From the cell containing the given text, extract its center point as (x, y) coordinate. 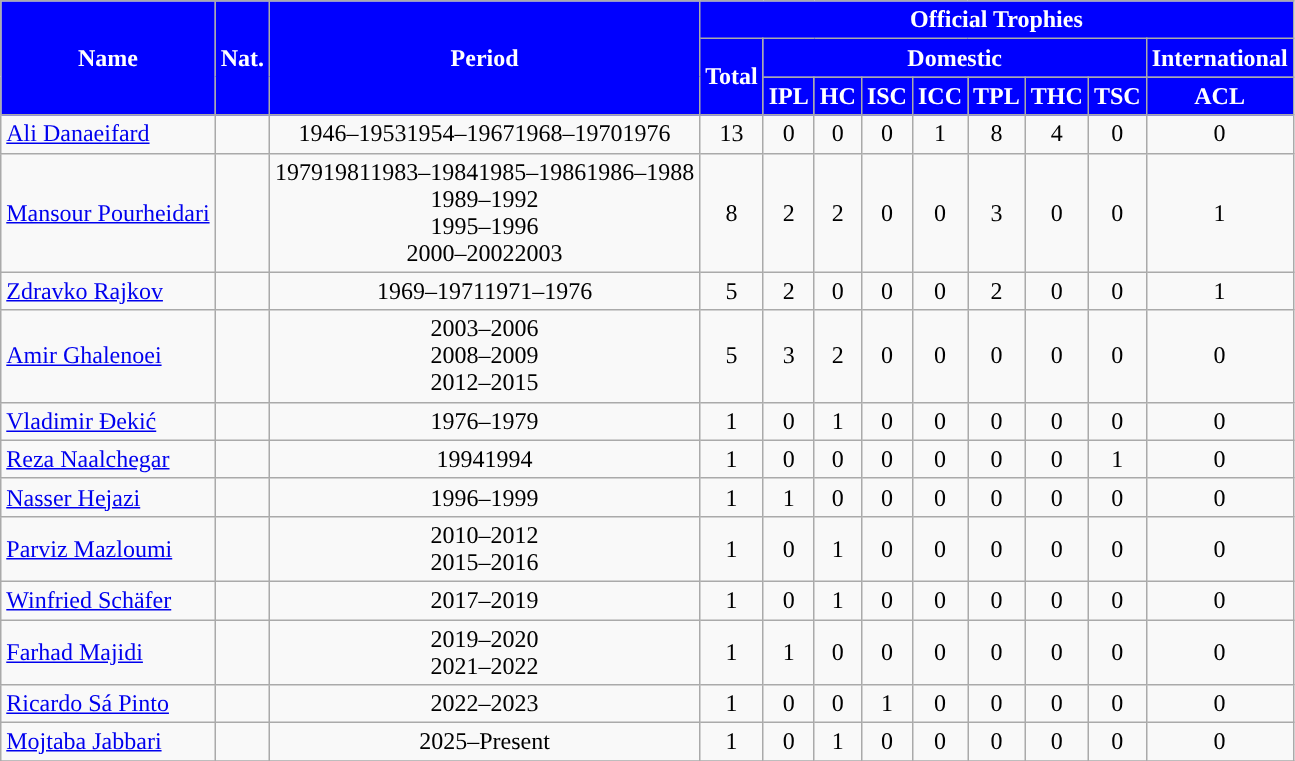
1969–19711971–1976 (485, 291)
TSC (1117, 96)
ISC (886, 96)
THC (1056, 96)
Nat. (242, 58)
Zdravko Rajkov (108, 291)
2017–2019 (485, 600)
ACL (1220, 96)
2010–20122015–2016 (485, 548)
Reza Naalchegar (108, 459)
13 (732, 134)
Amir Ghalenoei (108, 356)
4 (1056, 134)
2019–20202021–2022 (485, 652)
1946–19531954–19671968–19701976 (485, 134)
IPL (788, 96)
Domestic (954, 58)
19941994 (485, 459)
Ricardo Sá Pinto (108, 704)
1996–1999 (485, 497)
ICC (940, 96)
Total (732, 77)
Nasser Hejazi (108, 497)
International (1220, 58)
Winfried Schäfer (108, 600)
Parviz Mazloumi (108, 548)
Farhad Majidi (108, 652)
Period (485, 58)
Vladimir Đekić (108, 421)
Official Trophies (996, 20)
1976–1979 (485, 421)
2025–Present (485, 742)
197919811983–19841985–19861986–19881989–19921995–19962000–20022003 (485, 212)
Mansour Pourheidari (108, 212)
2003–20062008–20092012–2015 (485, 356)
Ali Danaeifard (108, 134)
TPL (997, 96)
Name (108, 58)
Mojtaba Jabbari (108, 742)
2022–2023 (485, 704)
HC (838, 96)
